From the cell containing the given text, extract its center point as [x, y] coordinate. 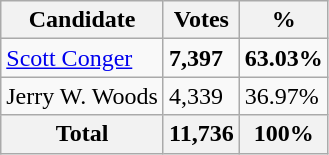
63.03% [284, 58]
7,397 [201, 58]
100% [284, 134]
% [284, 20]
Total [82, 134]
36.97% [284, 96]
Scott Conger [82, 58]
Candidate [82, 20]
4,339 [201, 96]
Votes [201, 20]
Jerry W. Woods [82, 96]
11,736 [201, 134]
